Determine the [X, Y] coordinate at the center of the cell enclosing the given text.  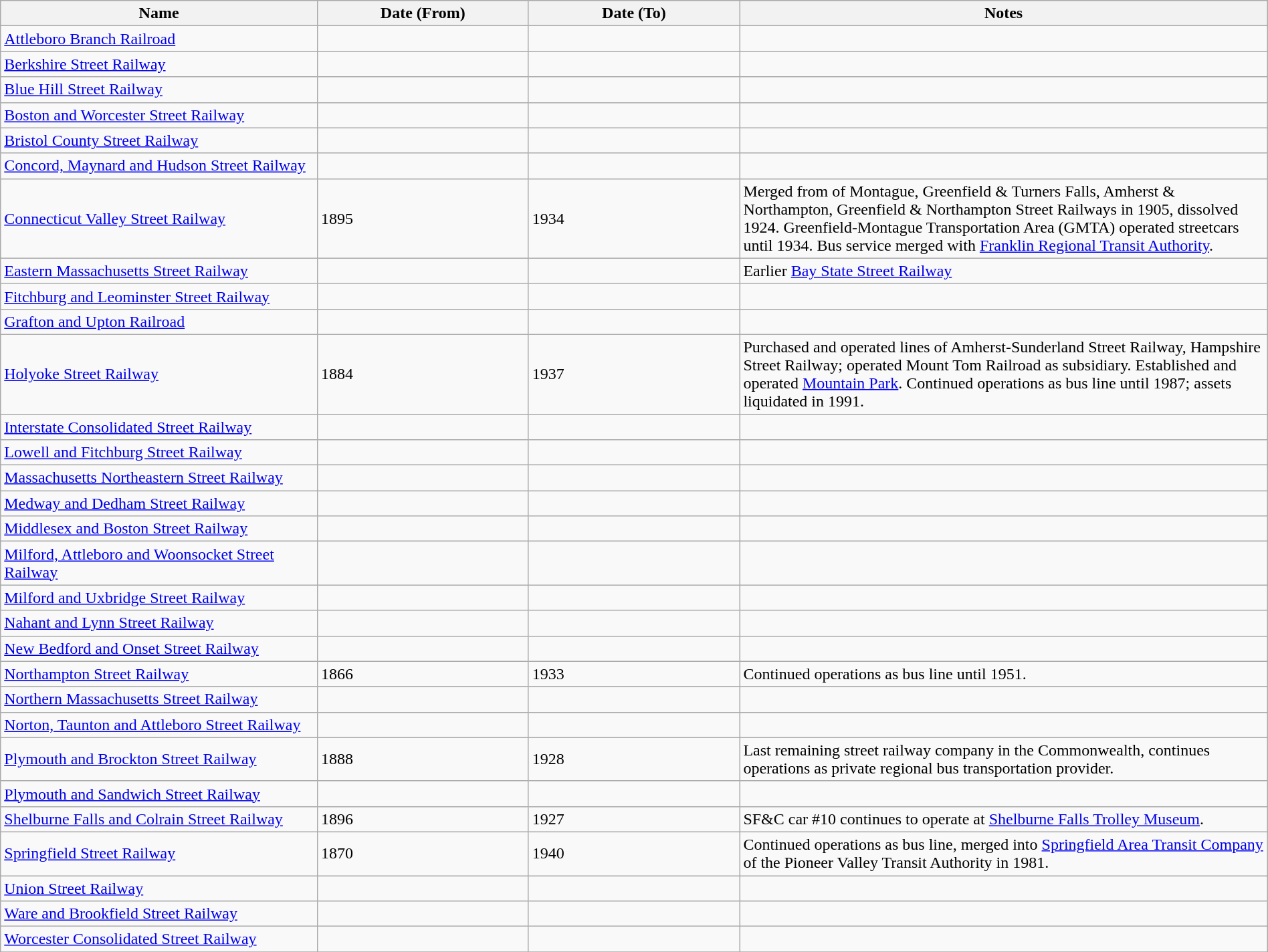
Continued operations as bus line, merged into Springfield Area Transit Company of the Pioneer Valley Transit Authority in 1981. [1003, 853]
Earlier Bay State Street Railway [1003, 271]
1888 [423, 759]
Interstate Consolidated Street Railway [159, 427]
Date (From) [423, 13]
1866 [423, 674]
Bristol County Street Railway [159, 140]
1896 [423, 819]
Worcester Consolidated Street Railway [159, 939]
Middlesex and Boston Street Railway [159, 529]
Last remaining street railway company in the Commonwealth, continues operations as private regional bus transportation provider. [1003, 759]
Massachusetts Northeastern Street Railway [159, 478]
Connecticut Valley Street Railway [159, 218]
Norton, Taunton and Attleboro Street Railway [159, 725]
Grafton and Upton Railroad [159, 322]
1928 [634, 759]
Nahant and Lynn Street Railway [159, 623]
Date (To) [634, 13]
Plymouth and Brockton Street Railway [159, 759]
Boston and Worcester Street Railway [159, 115]
1927 [634, 819]
Springfield Street Railway [159, 853]
Northern Massachusetts Street Railway [159, 699]
Blue Hill Street Railway [159, 90]
1884 [423, 374]
1933 [634, 674]
New Bedford and Onset Street Railway [159, 648]
1940 [634, 853]
Lowell and Fitchburg Street Railway [159, 453]
1870 [423, 853]
1934 [634, 218]
SF&C car #10 continues to operate at Shelburne Falls Trolley Museum. [1003, 819]
Holyoke Street Railway [159, 374]
1895 [423, 218]
Northampton Street Railway [159, 674]
Ware and Brookfield Street Railway [159, 914]
Name [159, 13]
Eastern Massachusetts Street Railway [159, 271]
Shelburne Falls and Colrain Street Railway [159, 819]
Fitchburg and Leominster Street Railway [159, 296]
Notes [1003, 13]
Continued operations as bus line until 1951. [1003, 674]
Concord, Maynard and Hudson Street Railway [159, 166]
1937 [634, 374]
Attleboro Branch Railroad [159, 39]
Medway and Dedham Street Railway [159, 503]
Berkshire Street Railway [159, 64]
Plymouth and Sandwich Street Railway [159, 794]
Milford, Attleboro and Woonsocket Street Railway [159, 563]
Union Street Railway [159, 888]
Milford and Uxbridge Street Railway [159, 598]
